Locate the cell with the specified text and output its [X, Y] center coordinate. 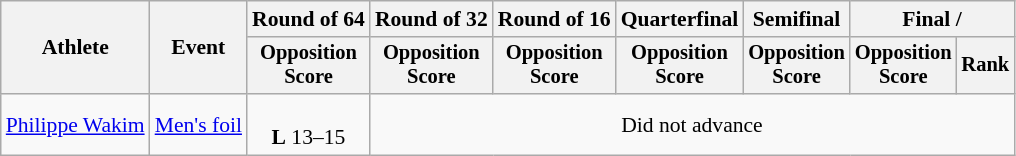
Philippe Wakim [76, 124]
Semifinal [796, 19]
L 13–15 [308, 124]
Round of 32 [432, 19]
Athlete [76, 48]
Quarterfinal [680, 19]
Rank [985, 66]
Round of 16 [554, 19]
Round of 64 [308, 19]
Men's foil [198, 124]
Final / [932, 19]
Did not advance [692, 124]
Event [198, 48]
